Extract the (X, Y) coordinate from the center of the cell holding the provided text.  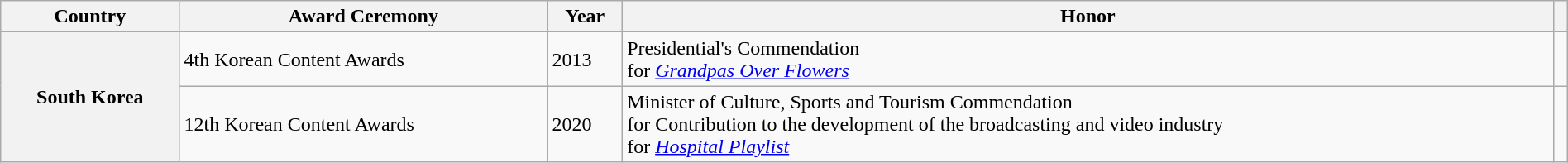
2020 (586, 124)
Minister of Culture, Sports and Tourism Commendationfor Contribution to the development of the broadcasting and video industryfor Hospital Playlist (1088, 124)
Country (90, 17)
2013 (586, 60)
South Korea (90, 98)
Presidential's Commendationfor Grandpas Over Flowers (1088, 60)
Year (586, 17)
Award Ceremony (364, 17)
Honor (1088, 17)
4th Korean Content Awards (364, 60)
12th Korean Content Awards (364, 124)
